Find where the given text appears and provide that cell's center as [x, y] coordinate. 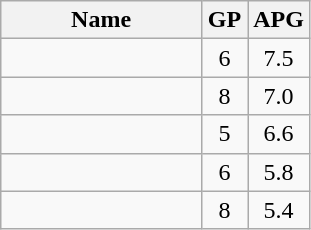
APG [279, 20]
5 [224, 134]
Name [102, 20]
5.4 [279, 210]
GP [224, 20]
5.8 [279, 172]
6.6 [279, 134]
7.5 [279, 58]
7.0 [279, 96]
